Capture the cell that displays the provided text and extract its (X, Y) central coordinate. 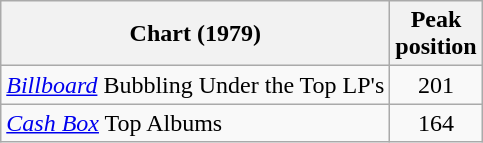
Chart (1979) (196, 34)
164 (436, 123)
Cash Box Top Albums (196, 123)
Billboard Bubbling Under the Top LP's (196, 85)
Peakposition (436, 34)
201 (436, 85)
